Determine the (X, Y) coordinate at the center of the cell enclosing the given text.  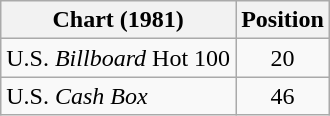
U.S. Billboard Hot 100 (118, 58)
U.S. Cash Box (118, 96)
20 (283, 58)
Chart (1981) (118, 20)
Position (283, 20)
46 (283, 96)
